For the text-containing cell, return its midpoint in (X, Y) coordinate format. 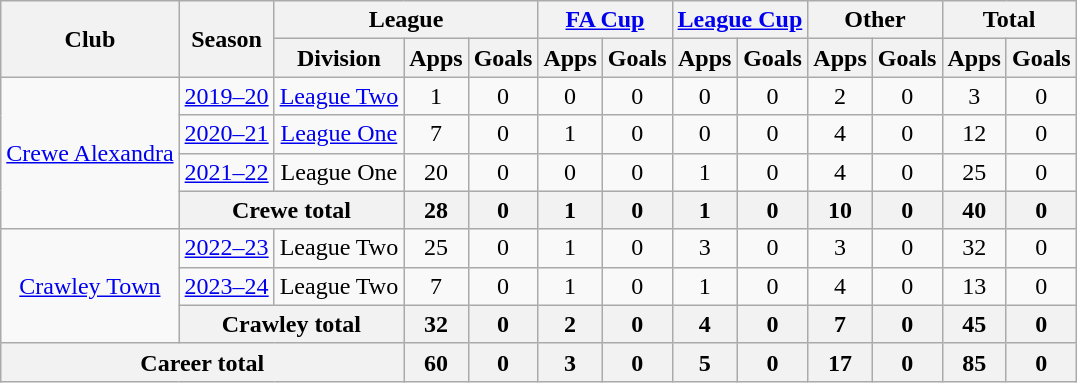
Crewe total (292, 210)
2019–20 (226, 96)
Crawley Town (90, 286)
Crawley total (292, 324)
45 (974, 324)
85 (974, 362)
Division (339, 58)
Season (226, 39)
2023–24 (226, 286)
Total (1009, 20)
League Cup (740, 20)
60 (436, 362)
28 (436, 210)
2022–23 (226, 248)
Club (90, 39)
FA Cup (605, 20)
12 (974, 134)
Career total (202, 362)
13 (974, 286)
5 (704, 362)
League (406, 20)
20 (436, 172)
10 (840, 210)
40 (974, 210)
17 (840, 362)
2021–22 (226, 172)
Other (875, 20)
Crewe Alexandra (90, 153)
2020–21 (226, 134)
